From the cell containing the given text, extract its center point as [X, Y] coordinate. 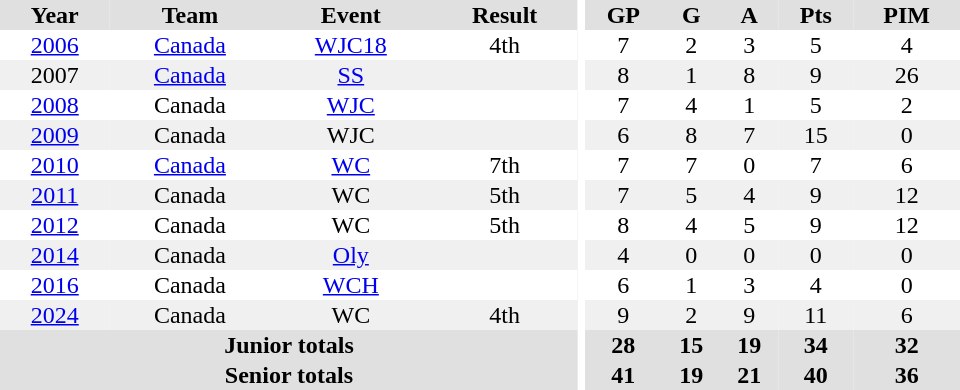
Result [504, 15]
2006 [54, 45]
40 [816, 375]
PIM [906, 15]
36 [906, 375]
GP [623, 15]
WCH [350, 285]
2024 [54, 315]
Senior totals [289, 375]
Year [54, 15]
G [691, 15]
34 [816, 345]
WJC18 [350, 45]
Event [350, 15]
2011 [54, 195]
2007 [54, 75]
11 [816, 315]
21 [749, 375]
2010 [54, 165]
2009 [54, 135]
2014 [54, 255]
SS [350, 75]
Junior totals [289, 345]
Oly [350, 255]
2012 [54, 225]
Team [190, 15]
A [749, 15]
28 [623, 345]
2008 [54, 105]
Pts [816, 15]
7th [504, 165]
26 [906, 75]
32 [906, 345]
41 [623, 375]
2016 [54, 285]
